Extract the (X, Y) coordinate from the center of the cell holding the provided text.  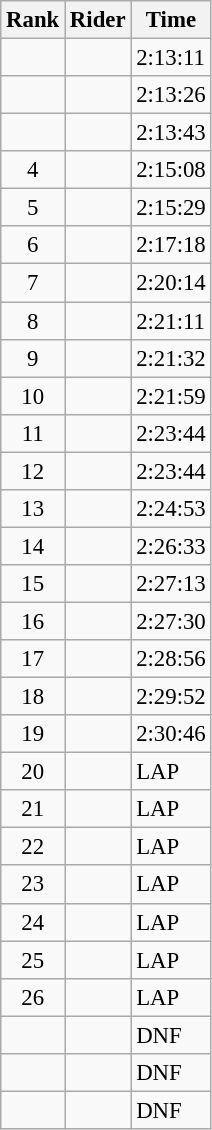
4 (33, 170)
18 (33, 697)
26 (33, 997)
6 (33, 245)
10 (33, 396)
2:21:32 (171, 358)
2:21:59 (171, 396)
12 (33, 471)
16 (33, 621)
2:13:43 (171, 133)
2:26:33 (171, 546)
2:30:46 (171, 734)
11 (33, 433)
22 (33, 847)
2:27:13 (171, 584)
23 (33, 885)
2:17:18 (171, 245)
7 (33, 283)
2:28:56 (171, 659)
2:15:29 (171, 208)
25 (33, 960)
2:20:14 (171, 283)
20 (33, 772)
17 (33, 659)
5 (33, 208)
24 (33, 922)
8 (33, 321)
Rank (33, 20)
2:13:11 (171, 58)
2:13:26 (171, 95)
2:27:30 (171, 621)
21 (33, 809)
13 (33, 509)
9 (33, 358)
Time (171, 20)
19 (33, 734)
2:29:52 (171, 697)
Rider (98, 20)
14 (33, 546)
15 (33, 584)
2:24:53 (171, 509)
2:15:08 (171, 170)
2:21:11 (171, 321)
